Find where the given text appears and provide that cell's center as [x, y] coordinate. 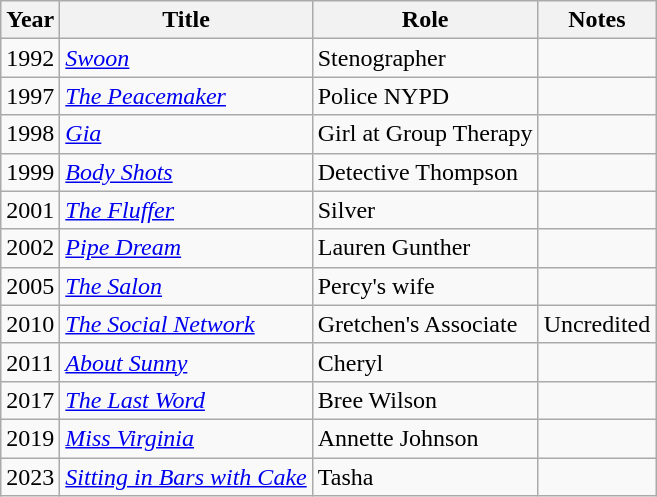
Gretchen's Associate [425, 324]
Stenographer [425, 58]
Lauren Gunther [425, 248]
Percy's wife [425, 286]
Miss Virginia [186, 438]
Sitting in Bars with Cake [186, 477]
Pipe Dream [186, 248]
2017 [30, 400]
Swoon [186, 58]
1999 [30, 172]
The Fluffer [186, 210]
Police NYPD [425, 96]
Title [186, 20]
About Sunny [186, 362]
1997 [30, 96]
Body Shots [186, 172]
The Social Network [186, 324]
2005 [30, 286]
Silver [425, 210]
Uncredited [597, 324]
Tasha [425, 477]
Girl at Group Therapy [425, 134]
2011 [30, 362]
Role [425, 20]
2010 [30, 324]
Annette Johnson [425, 438]
The Peacemaker [186, 96]
1998 [30, 134]
2019 [30, 438]
Bree Wilson [425, 400]
Notes [597, 20]
2002 [30, 248]
1992 [30, 58]
The Last Word [186, 400]
Gia [186, 134]
The Salon [186, 286]
2023 [30, 477]
Cheryl [425, 362]
Year [30, 20]
Detective Thompson [425, 172]
2001 [30, 210]
